Scan for the cell matching the given text and deliver its (x, y) coordinate at center. 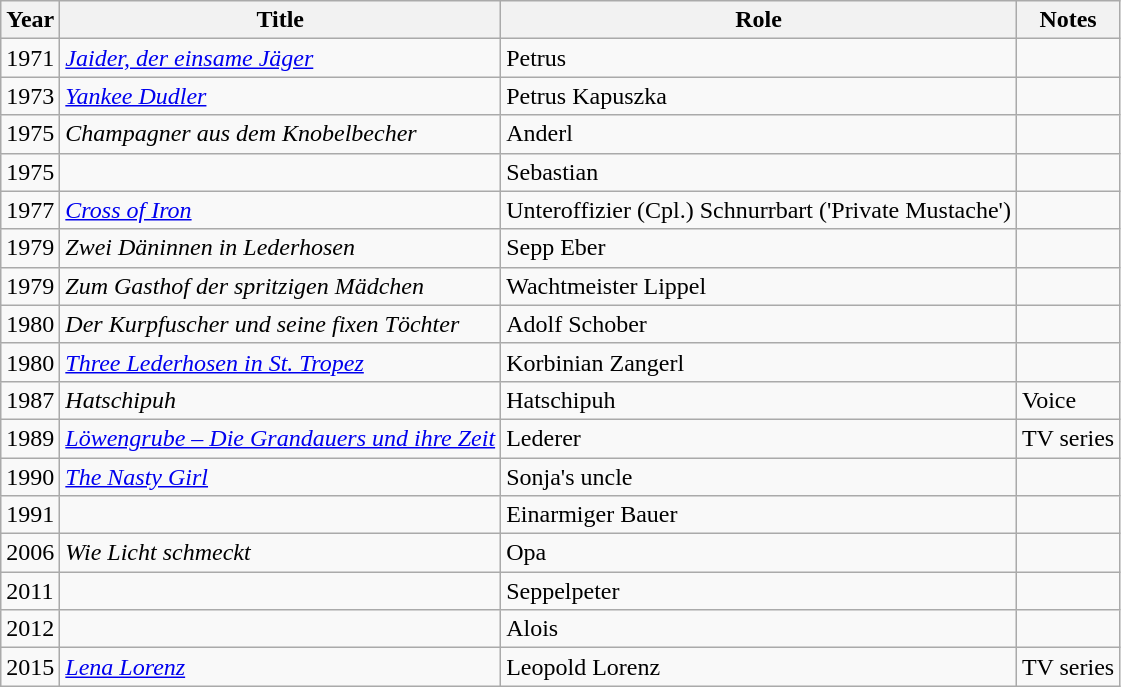
1971 (30, 58)
Zwei Däninnen in Lederhosen (280, 248)
Jaider, der einsame Jäger (280, 58)
Der Kurpfuscher und seine fixen Töchter (280, 324)
Notes (1068, 20)
Sonja's uncle (759, 477)
2012 (30, 629)
Einarmiger Bauer (759, 515)
Year (30, 20)
Cross of Iron (280, 210)
Role (759, 20)
1991 (30, 515)
Alois (759, 629)
Seppelpeter (759, 591)
Leopold Lorenz (759, 667)
1989 (30, 438)
Adolf Schober (759, 324)
Lena Lorenz (280, 667)
Löwengrube – Die Grandauers und ihre Zeit (280, 438)
Wie Licht schmeckt (280, 553)
1990 (30, 477)
Korbinian Zangerl (759, 362)
2015 (30, 667)
Sebastian (759, 172)
Sepp Eber (759, 248)
Lederer (759, 438)
Voice (1068, 400)
Wachtmeister Lippel (759, 286)
2011 (30, 591)
1977 (30, 210)
Opa (759, 553)
The Nasty Girl (280, 477)
Anderl (759, 134)
1973 (30, 96)
Champagner aus dem Knobelbecher (280, 134)
Petrus Kapuszka (759, 96)
Unteroffizier (Cpl.) Schnurrbart ('Private Mustache') (759, 210)
Yankee Dudler (280, 96)
Title (280, 20)
1987 (30, 400)
2006 (30, 553)
Petrus (759, 58)
Zum Gasthof der spritzigen Mädchen (280, 286)
Three Lederhosen in St. Tropez (280, 362)
